Determine the (X, Y) coordinate at the center of the cell enclosing the given text.  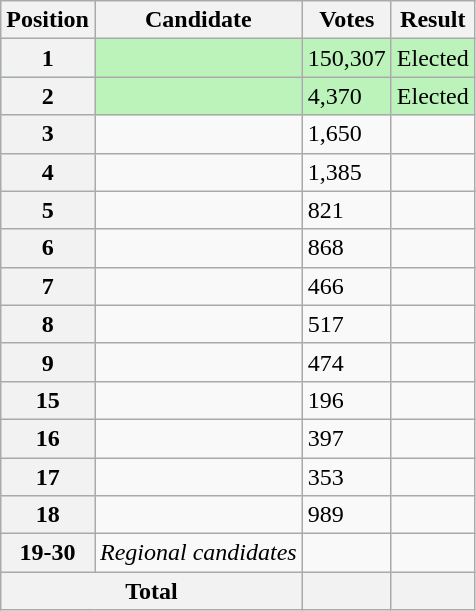
Result (432, 20)
Position (48, 20)
7 (48, 286)
Total (152, 591)
4 (48, 172)
1,385 (346, 172)
397 (346, 438)
821 (346, 210)
17 (48, 477)
9 (48, 362)
474 (346, 362)
989 (346, 515)
15 (48, 400)
196 (346, 400)
2 (48, 96)
1,650 (346, 134)
16 (48, 438)
6 (48, 248)
868 (346, 248)
Candidate (198, 20)
466 (346, 286)
5 (48, 210)
1 (48, 58)
3 (48, 134)
8 (48, 324)
18 (48, 515)
Votes (346, 20)
353 (346, 477)
19-30 (48, 553)
4,370 (346, 96)
517 (346, 324)
Regional candidates (198, 553)
150,307 (346, 58)
